Locate the cell with the specified text and output its [x, y] center coordinate. 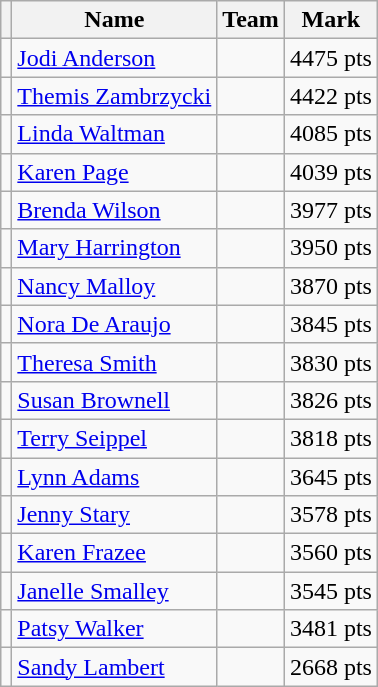
3481 pts [330, 629]
Themis Zambrzycki [114, 96]
3545 pts [330, 591]
3645 pts [330, 477]
3578 pts [330, 515]
Mary Harrington [114, 248]
Mark [330, 20]
4085 pts [330, 134]
3845 pts [330, 324]
3560 pts [330, 553]
Brenda Wilson [114, 210]
4475 pts [330, 58]
Karen Frazee [114, 553]
3818 pts [330, 438]
4422 pts [330, 96]
Patsy Walker [114, 629]
Susan Brownell [114, 400]
3950 pts [330, 248]
Lynn Adams [114, 477]
Jodi Anderson [114, 58]
Janelle Smalley [114, 591]
Team [251, 20]
Karen Page [114, 172]
Terry Seippel [114, 438]
Linda Waltman [114, 134]
3830 pts [330, 362]
Name [114, 20]
Nora De Araujo [114, 324]
Jenny Stary [114, 515]
3826 pts [330, 400]
3977 pts [330, 210]
2668 pts [330, 667]
3870 pts [330, 286]
Sandy Lambert [114, 667]
4039 pts [330, 172]
Nancy Malloy [114, 286]
Theresa Smith [114, 362]
